Scan for the cell matching the given text and deliver its [x, y] coordinate at center. 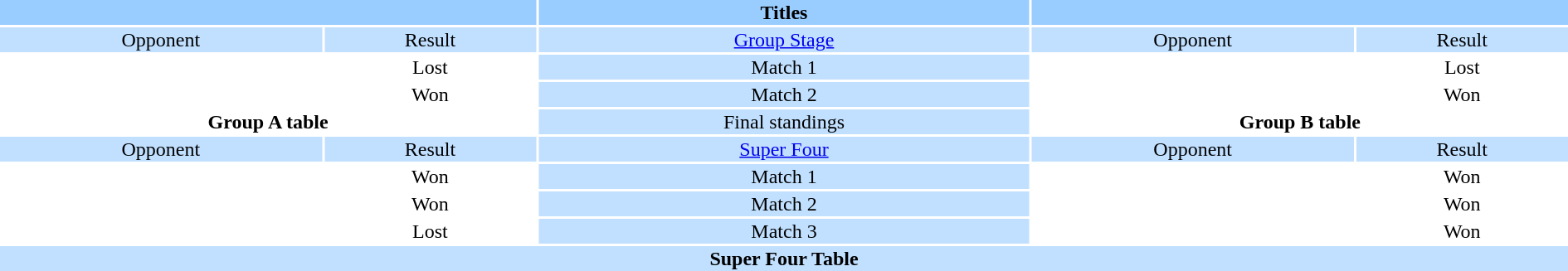
Final standings [784, 122]
Group A table [268, 122]
Super Four [784, 149]
Match 3 [784, 231]
Group B table [1300, 122]
Super Four Table [784, 259]
Titles [784, 12]
Group Stage [784, 40]
